Output the [x, y] coordinate of the center of the cell containing the given text.  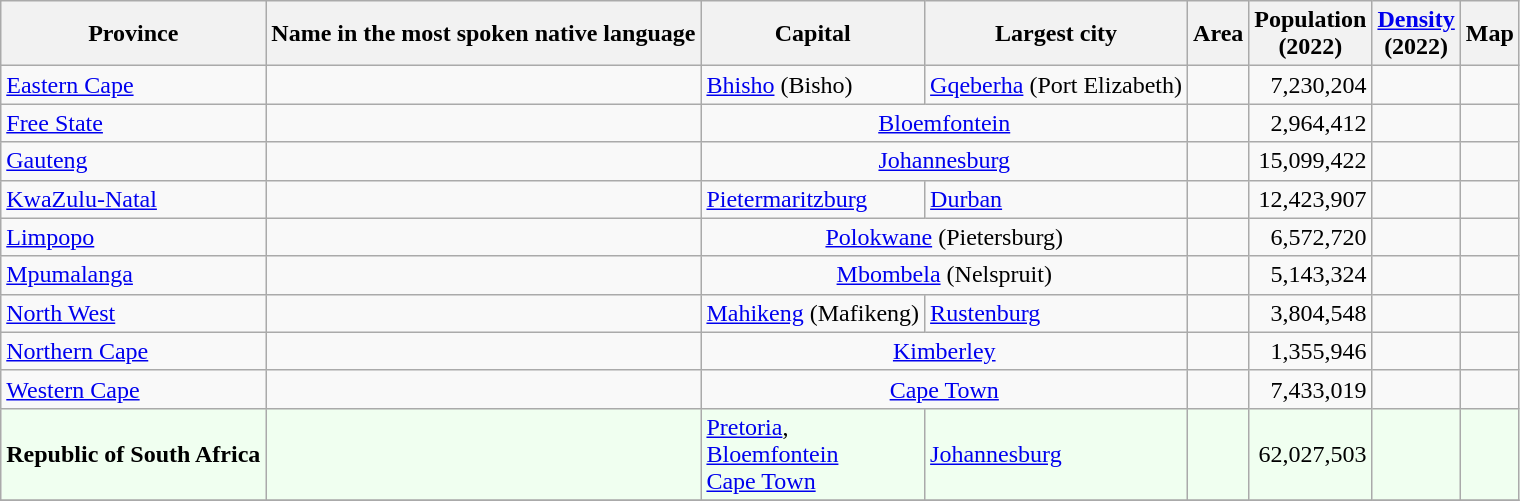
Mbombela (Nelspruit) [944, 275]
Republic of South Africa [134, 454]
3,804,548 [1310, 313]
Map [1490, 34]
Capital [813, 34]
North West [134, 313]
Western Cape [134, 389]
Mpumalanga [134, 275]
Kimberley [944, 351]
Name in the most spoken native language [484, 34]
Polokwane (Pietersburg) [944, 237]
62,027,503 [1310, 454]
Density(2022) [1416, 34]
6,572,720 [1310, 237]
Pietermaritzburg [813, 199]
Largest city [1056, 34]
7,230,204 [1310, 85]
15,099,422 [1310, 161]
1,355,946 [1310, 351]
Bloemfontein [944, 123]
Northern Cape [134, 351]
Limpopo [134, 237]
7,433,019 [1310, 389]
Eastern Cape [134, 85]
Free State [134, 123]
5,143,324 [1310, 275]
Durban [1056, 199]
Province [134, 34]
Population(2022) [1310, 34]
Gqeberha (Port Elizabeth) [1056, 85]
Rustenburg [1056, 313]
Area [1218, 34]
Cape Town [944, 389]
Mahikeng (Mafikeng) [813, 313]
Bhisho (Bisho) [813, 85]
12,423,907 [1310, 199]
KwaZulu-Natal [134, 199]
Gauteng [134, 161]
2,964,412 [1310, 123]
Pretoria, Bloemfontein Cape Town [813, 454]
